Return [x, y] of the center of cell containing provided text 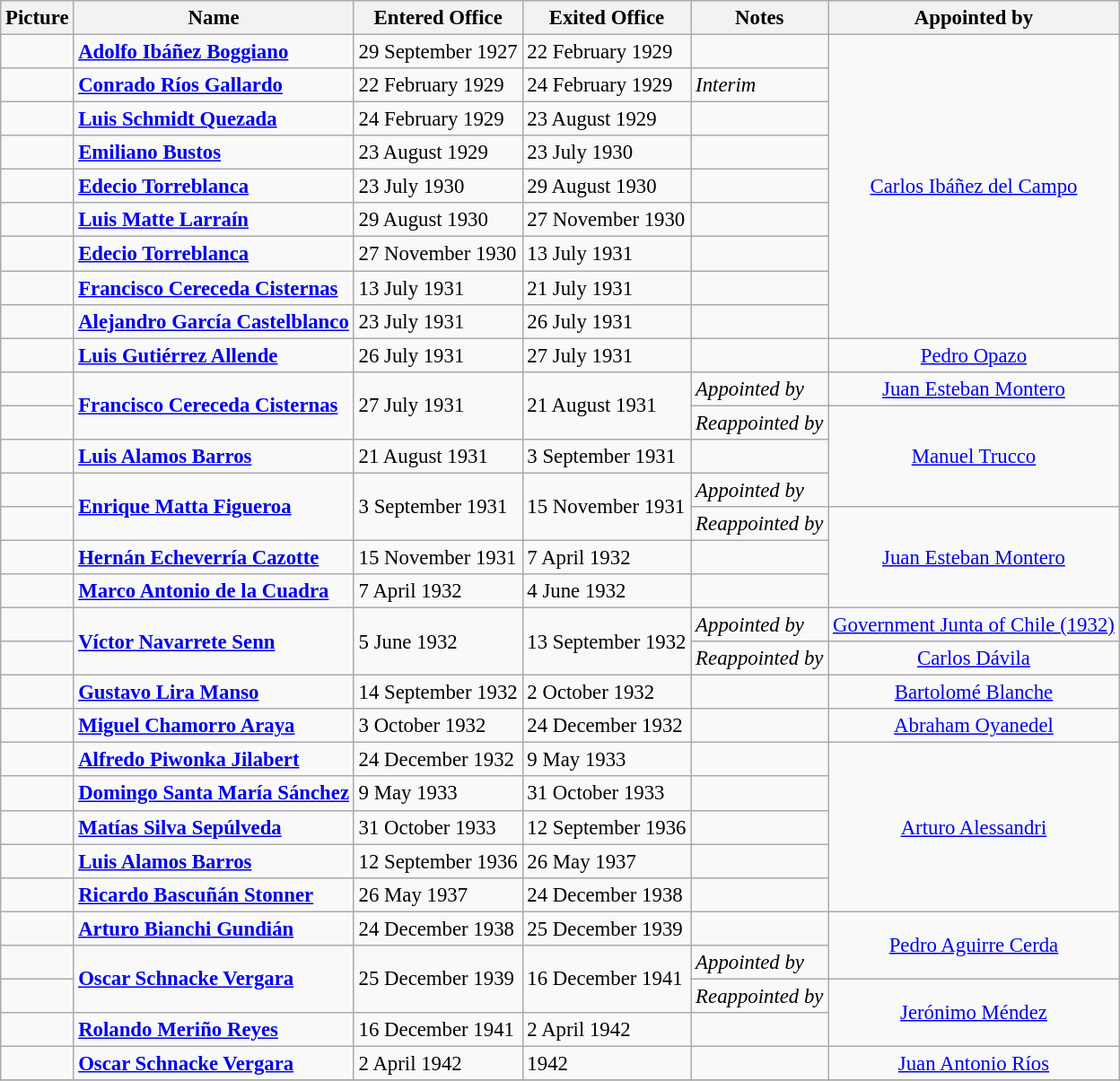
Rolando Meriño Reyes [214, 1030]
Alfredo Piwonka Jilabert [214, 760]
Miguel Chamorro Araya [214, 726]
Bartolomé Blanche [974, 693]
Arturo Bianchi Gundián [214, 928]
Marco Antonio de la Cuadra [214, 591]
Government Junta of Chile (1932) [974, 625]
Luis Matte Larraín [214, 220]
Ricardo Bascuñán Stonner [214, 894]
Abraham Oyanedel [974, 726]
Juan Antonio Ríos [974, 1063]
21 July 1931 [607, 288]
5 June 1932 [438, 642]
Luis Gutiérrez Allende [214, 355]
Adolfo Ibáñez Boggiano [214, 52]
13 September 1932 [607, 642]
Luis Schmidt Quezada [214, 119]
1942 [607, 1063]
Manuel Trucco [974, 456]
Jerónimo Méndez [974, 1012]
23 July 1931 [438, 321]
Gustavo Lira Manso [214, 693]
Name [214, 18]
Picture [38, 18]
Entered Office [438, 18]
Enrique Matta Figueroa [214, 506]
3 October 1932 [438, 726]
Conrado Ríos Gallardo [214, 85]
29 September 1927 [438, 52]
Alejandro García Castelblanco [214, 321]
Domingo Santa María Sánchez [214, 794]
Arturo Alessandri [974, 827]
Pedro Opazo [974, 355]
Víctor Navarrete Senn [214, 642]
Pedro Aguirre Cerda [974, 946]
14 September 1932 [438, 693]
4 June 1932 [607, 591]
Matías Silva Sepúlveda [214, 827]
Hernán Echeverría Cazotte [214, 557]
Carlos Dávila [974, 658]
Notes [759, 18]
2 October 1932 [607, 693]
Emiliano Bustos [214, 153]
Carlos Ibáñez del Campo [974, 187]
Exited Office [607, 18]
Interim [759, 85]
